Return [x, y] of the center of cell containing provided text 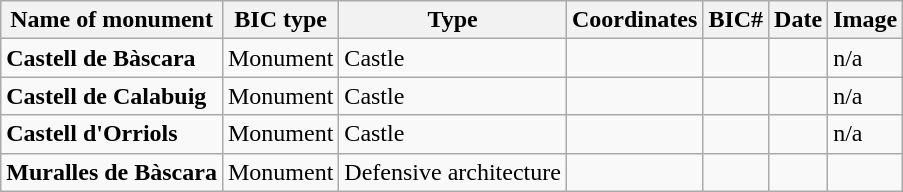
Name of monument [112, 20]
Castell d'Orriols [112, 134]
Defensive architecture [453, 172]
Muralles de Bàscara [112, 172]
Date [798, 20]
BIC# [736, 20]
BIC type [280, 20]
Castell de Calabuig [112, 96]
Image [866, 20]
Coordinates [634, 20]
Castell de Bàscara [112, 58]
Type [453, 20]
